Output the [x, y] coordinate of the center of the cell containing the given text.  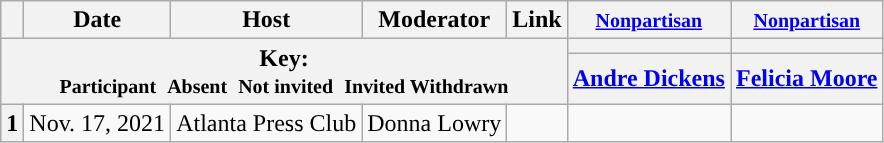
Date [98, 20]
Andre Dickens [648, 78]
1 [12, 123]
Link [537, 20]
Host [266, 20]
Felicia Moore [806, 78]
Atlanta Press Club [266, 123]
Nov. 17, 2021 [98, 123]
Donna Lowry [434, 123]
Moderator [434, 20]
Key: Participant Absent Not invited Invited Withdrawn [284, 72]
